Determine the (x, y) coordinate at the center of the cell enclosing the given text.  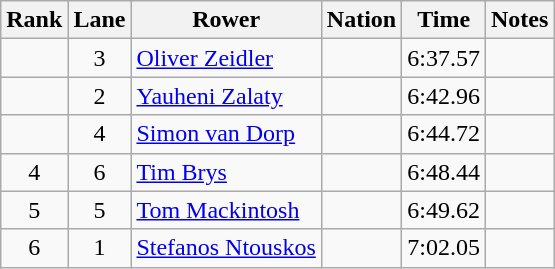
7:02.05 (444, 248)
6:48.44 (444, 172)
Yauheni Zalaty (226, 96)
Tom Mackintosh (226, 210)
Simon van Dorp (226, 134)
6:37.57 (444, 58)
Lane (100, 20)
3 (100, 58)
Rower (226, 20)
6:42.96 (444, 96)
Oliver Zeidler (226, 58)
1 (100, 248)
Tim Brys (226, 172)
Time (444, 20)
Nation (361, 20)
Rank (34, 20)
6:44.72 (444, 134)
Notes (519, 20)
Stefanos Ntouskos (226, 248)
2 (100, 96)
6:49.62 (444, 210)
